Identify which cell holds the provided text, then report its (X, Y) central coordinate. 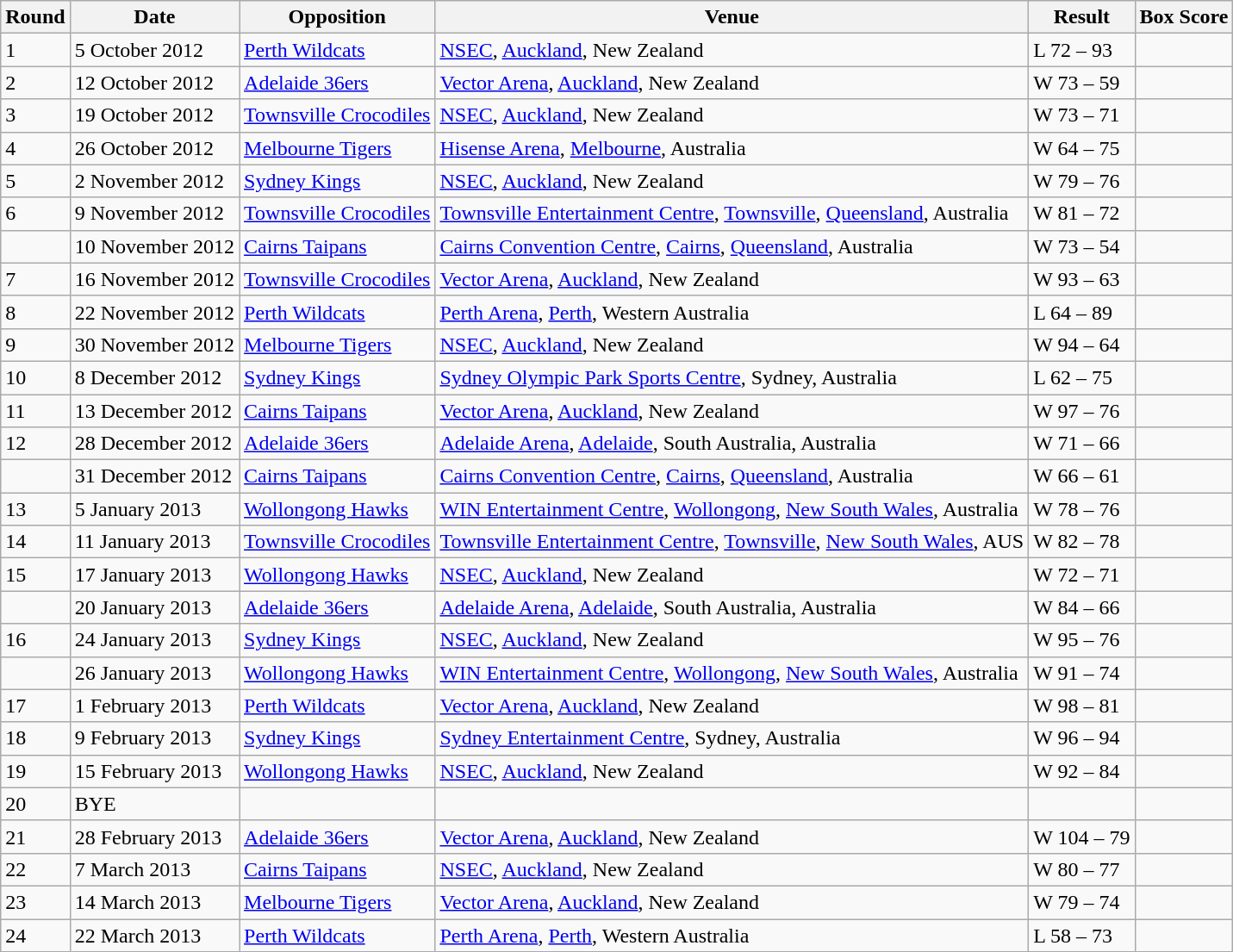
10 (35, 377)
W 66 – 61 (1082, 476)
5 (35, 181)
Townsville Entertainment Centre, Townsville, New South Wales, AUS (732, 542)
Result (1082, 17)
W 104 – 79 (1082, 837)
W 97 – 76 (1082, 411)
26 October 2012 (154, 148)
W 96 – 94 (1082, 738)
7 (35, 279)
L 62 – 75 (1082, 377)
5 October 2012 (154, 50)
19 October 2012 (154, 115)
11 January 2013 (154, 542)
Sydney Olympic Park Sports Centre, Sydney, Australia (732, 377)
W 92 – 84 (1082, 771)
26 January 2013 (154, 673)
7 March 2013 (154, 869)
22 (35, 869)
17 January 2013 (154, 575)
W 81 – 72 (1082, 214)
20 January 2013 (154, 607)
Box Score (1184, 17)
30 November 2012 (154, 345)
14 (35, 542)
W 95 – 76 (1082, 640)
Venue (732, 17)
16 (35, 640)
8 December 2012 (154, 377)
W 72 – 71 (1082, 575)
23 (35, 902)
24 January 2013 (154, 640)
Date (154, 17)
Sydney Entertainment Centre, Sydney, Australia (732, 738)
9 (35, 345)
20 (35, 804)
15 February 2013 (154, 771)
W 64 – 75 (1082, 148)
24 (35, 935)
Round (35, 17)
W 93 – 63 (1082, 279)
W 82 – 78 (1082, 542)
16 November 2012 (154, 279)
W 73 – 59 (1082, 83)
L 64 – 89 (1082, 312)
W 73 – 54 (1082, 246)
12 October 2012 (154, 83)
13 (35, 509)
3 (35, 115)
W 84 – 66 (1082, 607)
BYE (154, 804)
9 November 2012 (154, 214)
Hisense Arena, Melbourne, Australia (732, 148)
28 December 2012 (154, 444)
22 November 2012 (154, 312)
21 (35, 837)
11 (35, 411)
2 November 2012 (154, 181)
22 March 2013 (154, 935)
18 (35, 738)
W 98 – 81 (1082, 706)
5 January 2013 (154, 509)
L 72 – 93 (1082, 50)
Townsville Entertainment Centre, Townsville, Queensland, Australia (732, 214)
19 (35, 771)
2 (35, 83)
13 December 2012 (154, 411)
W 73 – 71 (1082, 115)
W 78 – 76 (1082, 509)
12 (35, 444)
W 71 – 66 (1082, 444)
W 91 – 74 (1082, 673)
W 79 – 74 (1082, 902)
6 (35, 214)
W 94 – 64 (1082, 345)
W 80 – 77 (1082, 869)
17 (35, 706)
L 58 – 73 (1082, 935)
10 November 2012 (154, 246)
8 (35, 312)
Opposition (338, 17)
28 February 2013 (154, 837)
1 (35, 50)
1 February 2013 (154, 706)
W 79 – 76 (1082, 181)
14 March 2013 (154, 902)
15 (35, 575)
31 December 2012 (154, 476)
4 (35, 148)
9 February 2013 (154, 738)
